Pinpoint the cell where the given text exists, returning its (x, y) midpoint coordinate. 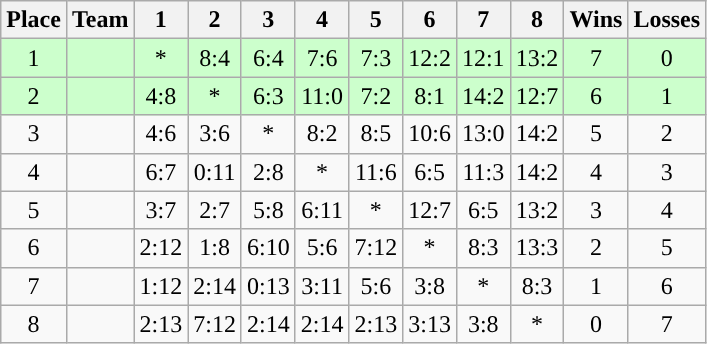
3:13 (430, 324)
6:3 (268, 96)
8:4 (215, 58)
8:2 (322, 134)
11:6 (376, 172)
5:8 (268, 210)
6:7 (161, 172)
2:8 (268, 172)
2:12 (161, 248)
0:13 (268, 286)
Losses (667, 20)
0:11 (215, 172)
12:1 (483, 58)
1:8 (215, 248)
Place (34, 20)
6:10 (268, 248)
11:3 (483, 172)
7:2 (376, 96)
3:6 (215, 134)
12:2 (430, 58)
10:6 (430, 134)
4:6 (161, 134)
3:11 (322, 286)
13:3 (537, 248)
1:12 (161, 286)
3:7 (161, 210)
4:8 (161, 96)
Wins (596, 20)
8:5 (376, 134)
11:0 (322, 96)
6:4 (268, 58)
7:3 (376, 58)
2:7 (215, 210)
Team (100, 20)
13:0 (483, 134)
8:1 (430, 96)
6:11 (322, 210)
7:6 (322, 58)
